Extract the [x, y] coordinate from the center of the cell holding the provided text.  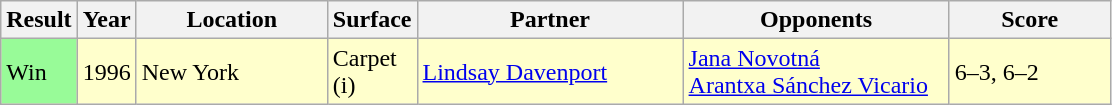
Win [39, 72]
Opponents [816, 20]
Partner [550, 20]
Jana Novotná Arantxa Sánchez Vicario [816, 72]
Carpet (i) [372, 72]
Result [39, 20]
New York [232, 72]
Year [106, 20]
Lindsay Davenport [550, 72]
1996 [106, 72]
Location [232, 20]
6–3, 6–2 [1030, 72]
Score [1030, 20]
Surface [372, 20]
